Scan for the cell matching the given text and deliver its (X, Y) coordinate at center. 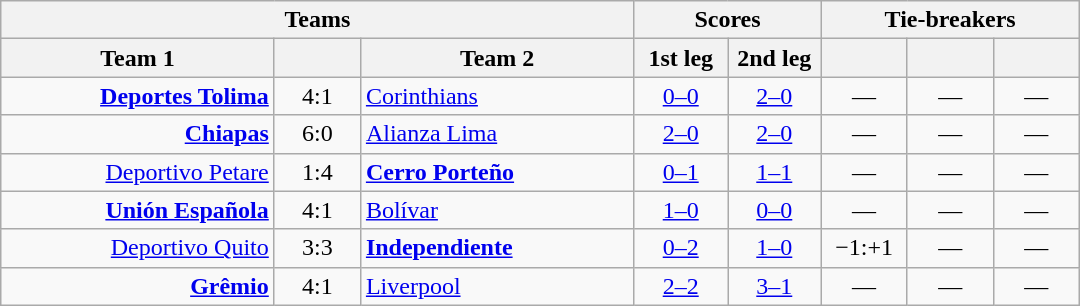
Tie-breakers (950, 20)
3–1 (775, 286)
Scores (728, 20)
6:0 (317, 134)
Deportivo Petare (138, 172)
0–1 (681, 172)
Team 2 (497, 58)
1:4 (317, 172)
Liverpool (497, 286)
Bolívar (497, 210)
Grêmio (138, 286)
Teams (318, 20)
Deportivo Quito (138, 248)
Deportes Tolima (138, 96)
Chiapas (138, 134)
1–1 (775, 172)
Team 1 (138, 58)
−1:+1 (864, 248)
3:3 (317, 248)
0–2 (681, 248)
1st leg (681, 58)
Alianza Lima (497, 134)
Cerro Porteño (497, 172)
Unión Española (138, 210)
2nd leg (775, 58)
Corinthians (497, 96)
Independiente (497, 248)
2–2 (681, 286)
